Identify which cell holds the provided text, then report its [x, y] central coordinate. 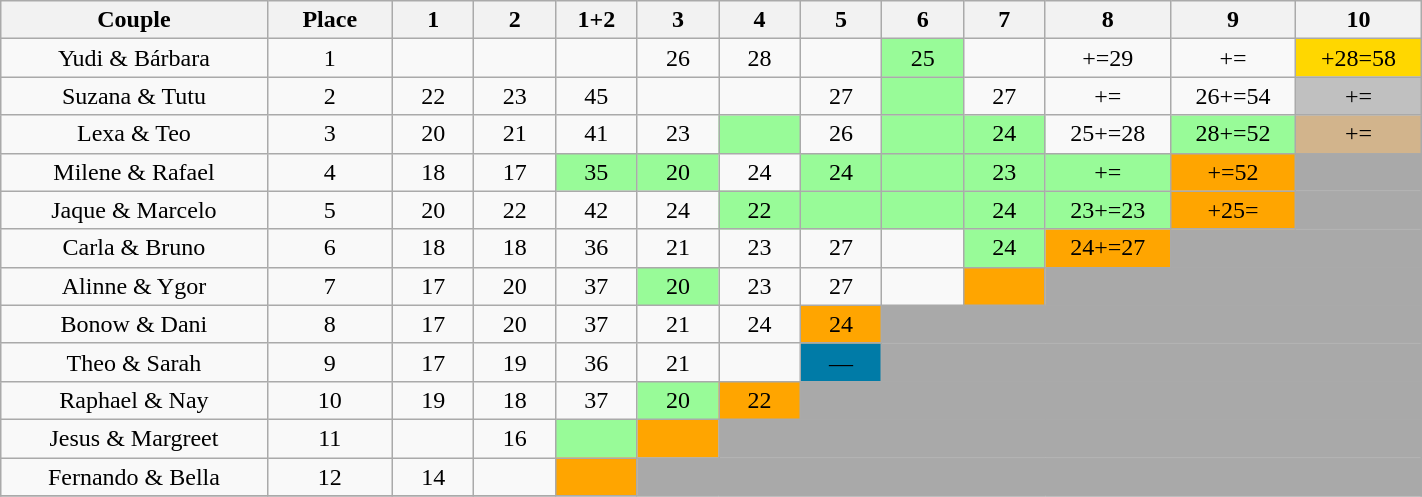
28 [760, 58]
25 [923, 58]
Raphael & Nay [134, 400]
1+2 [597, 20]
Suzana & Tutu [134, 96]
11 [330, 438]
+=52 [1232, 172]
16 [515, 438]
42 [597, 210]
+=29 [1108, 58]
Milene & Rafael [134, 172]
35 [597, 172]
45 [597, 96]
— [841, 362]
Alinne & Ygor [134, 286]
23+=23 [1108, 210]
12 [330, 477]
28+=52 [1232, 134]
14 [433, 477]
Carla & Bruno [134, 248]
Bonow & Dani [134, 324]
Jesus & Margreet [134, 438]
+25= [1232, 210]
Jaque & Marcelo [134, 210]
Yudi & Bárbara [134, 58]
Place [330, 20]
Fernando & Bella [134, 477]
24+=27 [1108, 248]
26+=54 [1232, 96]
Lexa & Teo [134, 134]
Theo & Sarah [134, 362]
25+=28 [1108, 134]
+28=58 [1359, 58]
41 [597, 134]
Couple [134, 20]
